Search for the cell housing the specified text and yield its (X, Y) center coordinate. 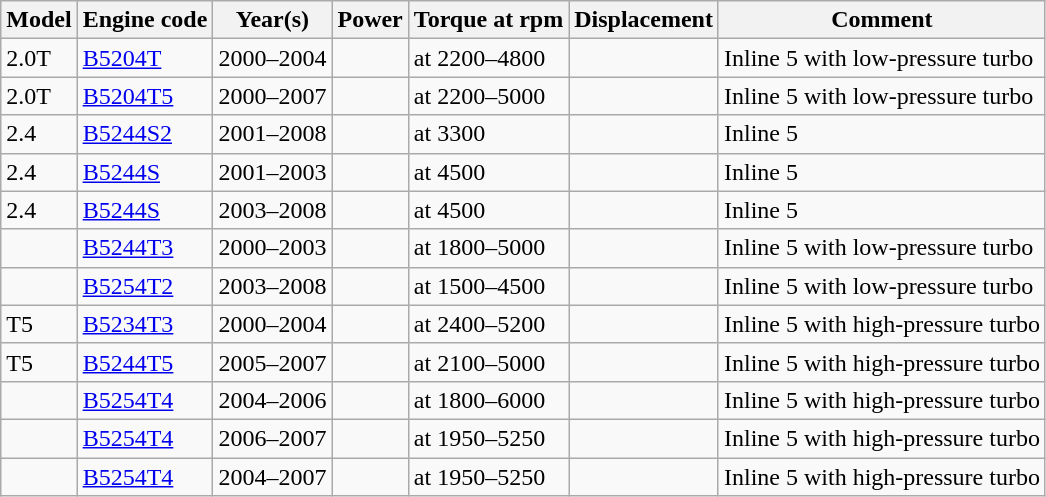
B5254T2 (145, 286)
2001–2008 (272, 134)
B5234T3 (145, 324)
Displacement (644, 20)
2004–2007 (272, 477)
Comment (882, 20)
at 1800–6000 (488, 400)
2001–2003 (272, 172)
B5244S2 (145, 134)
Year(s) (272, 20)
2000–2003 (272, 248)
Torque at rpm (488, 20)
at 2200–5000 (488, 96)
at 2100–5000 (488, 362)
Engine code (145, 20)
at 1500–4500 (488, 286)
Power (370, 20)
at 1800–5000 (488, 248)
at 2200–4800 (488, 58)
at 2400–5200 (488, 324)
B5244T5 (145, 362)
B5204T (145, 58)
at 3300 (488, 134)
2006–2007 (272, 438)
2000–2007 (272, 96)
B5204T5 (145, 96)
B5244T3 (145, 248)
2004–2006 (272, 400)
2005–2007 (272, 362)
Model (39, 20)
